Determine the [x, y] coordinate at the center of the cell enclosing the given text.  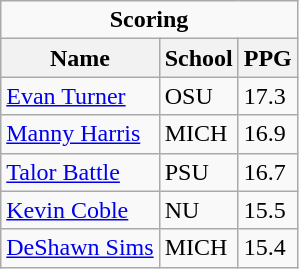
School [198, 58]
PPG [268, 58]
Kevin Coble [80, 210]
Evan Turner [80, 96]
DeShawn Sims [80, 248]
Scoring [150, 20]
17.3 [268, 96]
15.5 [268, 210]
Manny Harris [80, 134]
Name [80, 58]
15.4 [268, 248]
16.7 [268, 172]
16.9 [268, 134]
NU [198, 210]
OSU [198, 96]
PSU [198, 172]
Talor Battle [80, 172]
